Identify which cell holds the provided text, then report its [X, Y] central coordinate. 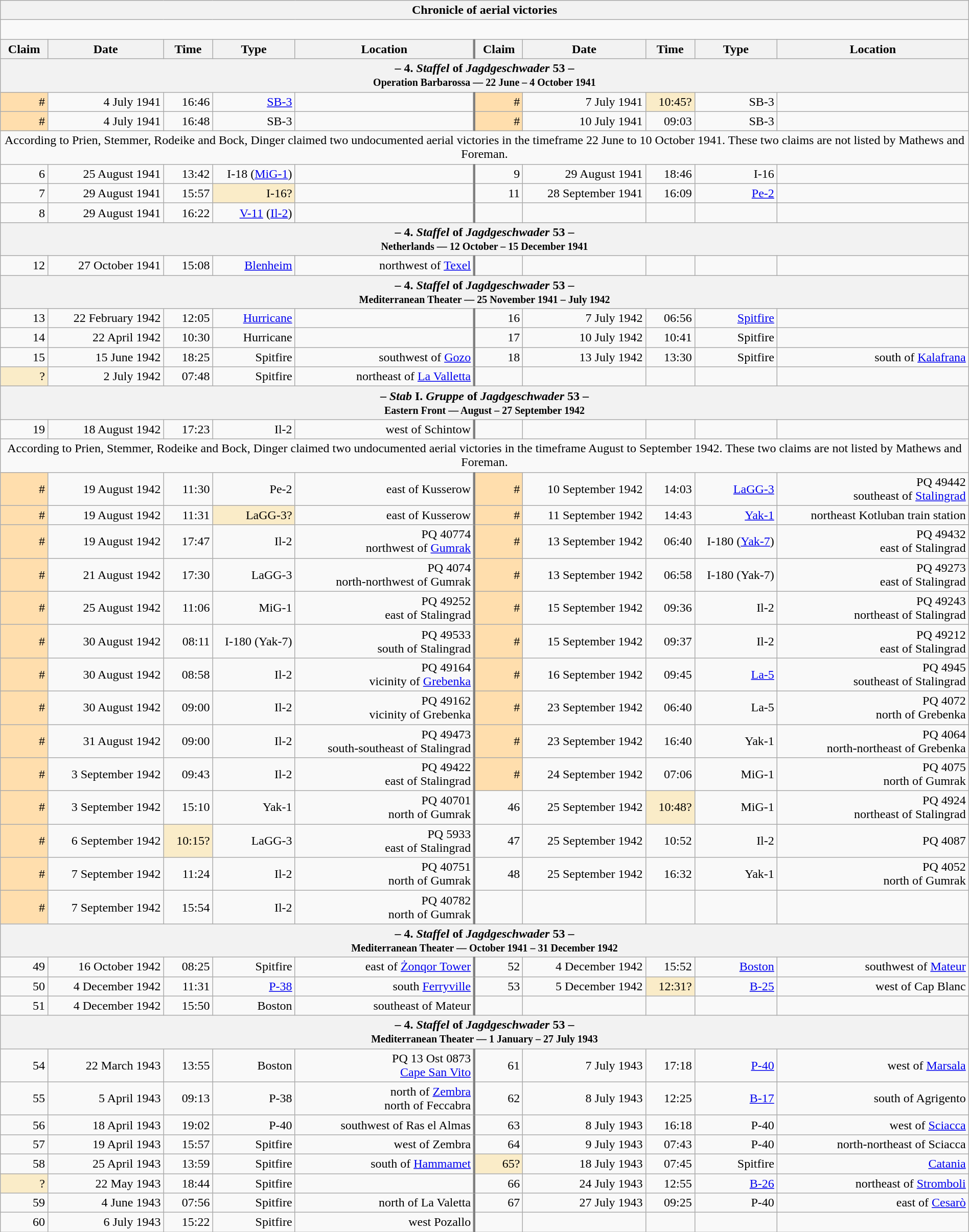
– 4. Staffel of Jagdgeschwader 53 –Mediterranean Theater — October 1941 – 31 December 1942 [484, 940]
18 August 1942 [106, 429]
08:58 [188, 675]
8 [25, 213]
18:25 [188, 357]
7 July 1942 [584, 318]
7 [25, 193]
58 [25, 1164]
I-16 [736, 174]
49 [25, 967]
18:44 [188, 1183]
13 July 1942 [584, 357]
– 4. Staffel of Jagdgeschwader 53 –Mediterranean Theater — 1 January – 27 July 1943 [484, 1032]
south Ferryville [384, 986]
north of La Valetta [384, 1203]
PQ 49164vicinity of Grebenka [384, 675]
PQ 4052 north of Gumrak [873, 874]
5 April 1943 [106, 1099]
06:58 [670, 574]
11 September 1942 [584, 515]
11:30 [188, 489]
13:55 [188, 1065]
31 August 1942 [106, 741]
11 [499, 193]
14:03 [670, 489]
PQ 40701 north of Gumrak [384, 807]
17:30 [188, 574]
9 July 1943 [584, 1144]
24 July 1943 [584, 1183]
10:48? [670, 807]
10:15? [188, 841]
48 [499, 874]
16:22 [188, 213]
19 April 1943 [106, 1144]
PQ 49473 south-southeast of Stalingrad [384, 741]
16 October 1942 [106, 967]
46 [499, 807]
15:22 [188, 1222]
PQ 13 Ost 0873Cape San Vito [384, 1065]
12 [25, 265]
10:45? [670, 102]
I-16? [253, 193]
B-26 [736, 1183]
06:56 [670, 318]
15:54 [188, 908]
PQ 4064 north-northeast of Grebenka [873, 741]
16:09 [670, 193]
15:52 [670, 967]
– 4. Staffel of Jagdgeschwader 53 –Mediterranean Theater — 25 November 1941 – July 1942 [484, 291]
64 [499, 1144]
15:50 [188, 1006]
12:31? [670, 986]
11:06 [188, 608]
51 [25, 1006]
16 September 1942 [584, 675]
18:46 [670, 174]
6 [25, 174]
7 July 1943 [584, 1065]
PQ 49212 east of Stalingrad [873, 641]
V-11 (Il-2) [253, 213]
PQ 49422 east of Stalingrad [384, 775]
59 [25, 1203]
25 August 1942 [106, 608]
16:40 [670, 741]
B-17 [736, 1099]
12:25 [670, 1099]
25 April 1943 [106, 1164]
60 [25, 1222]
28 September 1941 [584, 193]
09:43 [188, 775]
9 [499, 174]
northwest of Texel [384, 265]
PQ 4072 north of Grebenka [873, 707]
18 July 1943 [584, 1164]
14:43 [670, 515]
10 September 1942 [584, 489]
south of Agrigento [873, 1099]
10:30 [188, 338]
PQ 5933 east of Stalingrad [384, 841]
PQ 49273 east of Stalingrad [873, 574]
09:25 [670, 1203]
northeast of Stromboli [873, 1183]
19:02 [188, 1125]
16:48 [188, 121]
PQ 49162vicinity of Grebenka [384, 707]
17:47 [188, 542]
07:56 [188, 1203]
10:41 [670, 338]
10 July 1941 [584, 121]
south of Hammamet [384, 1164]
22 May 1943 [106, 1183]
11:24 [188, 874]
– Stab I. Gruppe of Jagdgeschwader 53 –Eastern Front — August – 27 September 1942 [484, 403]
Chronicle of aerial victories [484, 10]
southwest of Ras el Almas [384, 1125]
17:18 [670, 1065]
13:59 [188, 1164]
– 4. Staffel of Jagdgeschwader 53 –Netherlands — 12 October – 15 December 1941 [484, 239]
09:03 [670, 121]
27 July 1943 [584, 1203]
15:08 [188, 265]
16 [499, 318]
50 [25, 986]
west Pozallo [384, 1222]
south of Kalafrana [873, 357]
northeast of La Valletta [384, 377]
Blenheim [253, 265]
19 [25, 429]
47 [499, 841]
09:13 [188, 1099]
PQ 4945 southeast of Stalingrad [873, 675]
65? [499, 1164]
southwest of Gozo [384, 357]
Catania [873, 1164]
56 [25, 1125]
15:10 [188, 807]
08:25 [188, 967]
22 February 1942 [106, 318]
west of Zembra [384, 1144]
13:30 [670, 357]
north-northeast of Sciacca [873, 1144]
09:45 [670, 675]
PQ 4087 [873, 841]
6 July 1943 [106, 1222]
I-18 (MiG-1) [253, 174]
12:55 [670, 1183]
PQ 49442 southeast of Stalingrad [873, 489]
12:05 [188, 318]
52 [499, 967]
09:37 [670, 641]
27 October 1941 [106, 265]
15 June 1942 [106, 357]
17 [499, 338]
PQ 49432 east of Stalingrad [873, 542]
15 [25, 357]
east of Żonqor Tower [384, 967]
53 [499, 986]
17:23 [188, 429]
16:18 [670, 1125]
west of Schintow [384, 429]
21 August 1942 [106, 574]
B-25 [736, 986]
07:43 [670, 1144]
09:36 [670, 608]
22 April 1942 [106, 338]
18 [499, 357]
57 [25, 1144]
14 [25, 338]
PQ 4075 north of Gumrak [873, 775]
east of Cesarò [873, 1203]
PQ 4924 northeast of Stalingrad [873, 807]
– 4. Staffel of Jagdgeschwader 53 –Operation Barbarossa — 22 June – 4 October 1941 [484, 76]
north of Zembra north of Feccabra [384, 1099]
PQ 49252 east of Stalingrad [384, 608]
67 [499, 1203]
PQ 40774 northwest of Gumrak [384, 542]
5 December 1942 [584, 986]
25 August 1941 [106, 174]
22 March 1943 [106, 1065]
18 April 1943 [106, 1125]
LaGG-3? [253, 515]
54 [25, 1065]
southwest of Mateur [873, 967]
07:06 [670, 775]
16:32 [670, 874]
6 September 1942 [106, 841]
55 [25, 1099]
10 July 1942 [584, 338]
7 July 1941 [584, 102]
07:48 [188, 377]
west of Cap Blanc [873, 986]
07:45 [670, 1164]
west of Sciacca [873, 1125]
13 [25, 318]
PQ 40751 north of Gumrak [384, 874]
southeast of Mateur [384, 1006]
16:46 [188, 102]
61 [499, 1065]
west of Marsala [873, 1065]
2 July 1942 [106, 377]
66 [499, 1183]
PQ 4074 north-northwest of Gumrak [384, 574]
62 [499, 1099]
PQ 49533 south of Stalingrad [384, 641]
4 June 1943 [106, 1203]
PQ 49243 northeast of Stalingrad [873, 608]
08:11 [188, 641]
PQ 40782 north of Gumrak [384, 908]
13:42 [188, 174]
northeast Kotluban train station [873, 515]
24 September 1942 [584, 775]
63 [499, 1125]
10:52 [670, 841]
